Capture the cell that displays the provided text and extract its [X, Y] central coordinate. 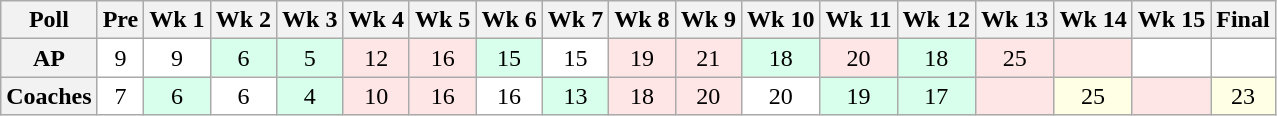
Coaches [49, 96]
7 [120, 96]
Wk 10 [781, 20]
17 [936, 96]
Wk 2 [243, 20]
Wk 14 [1093, 20]
Wk 5 [442, 20]
12 [376, 58]
Wk 6 [509, 20]
Wk 11 [858, 20]
13 [575, 96]
AP [49, 58]
Wk 12 [936, 20]
Wk 9 [708, 20]
Wk 7 [575, 20]
Wk 13 [1014, 20]
Wk 15 [1171, 20]
5 [310, 58]
Wk 1 [177, 20]
23 [1243, 96]
Wk 8 [642, 20]
Poll [49, 20]
21 [708, 58]
4 [310, 96]
Wk 4 [376, 20]
Wk 3 [310, 20]
Pre [120, 20]
Final [1243, 20]
10 [376, 96]
